Pinpoint the cell where the given text exists, returning its [X, Y] midpoint coordinate. 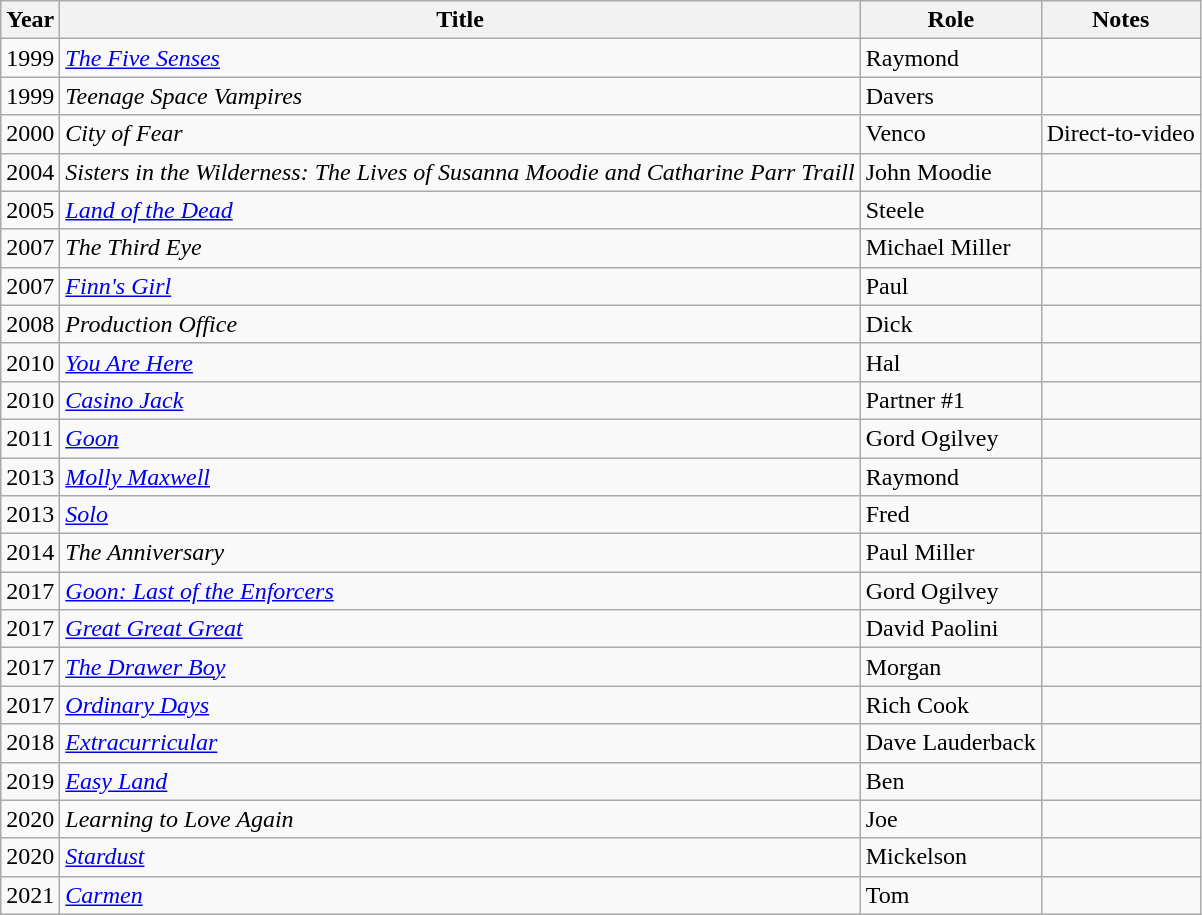
The Anniversary [460, 553]
2014 [30, 553]
Venco [950, 134]
City of Fear [460, 134]
Ben [950, 781]
John Moodie [950, 172]
Fred [950, 515]
Goon: Last of the Enforcers [460, 591]
Davers [950, 96]
Molly Maxwell [460, 477]
Easy Land [460, 781]
Steele [950, 210]
2005 [30, 210]
2021 [30, 895]
Michael Miller [950, 248]
Land of the Dead [460, 210]
The Five Senses [460, 58]
2018 [30, 743]
Paul [950, 286]
Learning to Love Again [460, 819]
Solo [460, 515]
Dave Lauderback [950, 743]
Stardust [460, 857]
Paul Miller [950, 553]
Mickelson [950, 857]
Teenage Space Vampires [460, 96]
Production Office [460, 324]
Extracurricular [460, 743]
Role [950, 20]
2000 [30, 134]
You Are Here [460, 362]
Morgan [950, 667]
Sisters in the Wilderness: The Lives of Susanna Moodie and Catharine Parr Traill [460, 172]
Casino Jack [460, 400]
Direct-to-video [1120, 134]
Tom [950, 895]
David Paolini [950, 629]
Joe [950, 819]
Finn's Girl [460, 286]
Carmen [460, 895]
Title [460, 20]
Dick [950, 324]
Rich Cook [950, 705]
Year [30, 20]
Goon [460, 438]
Great Great Great [460, 629]
Ordinary Days [460, 705]
2011 [30, 438]
The Drawer Boy [460, 667]
Hal [950, 362]
The Third Eye [460, 248]
2008 [30, 324]
Notes [1120, 20]
Partner #1 [950, 400]
2004 [30, 172]
2019 [30, 781]
